Return the [x, y] coordinate for the center point of the cell that contains the specified text.  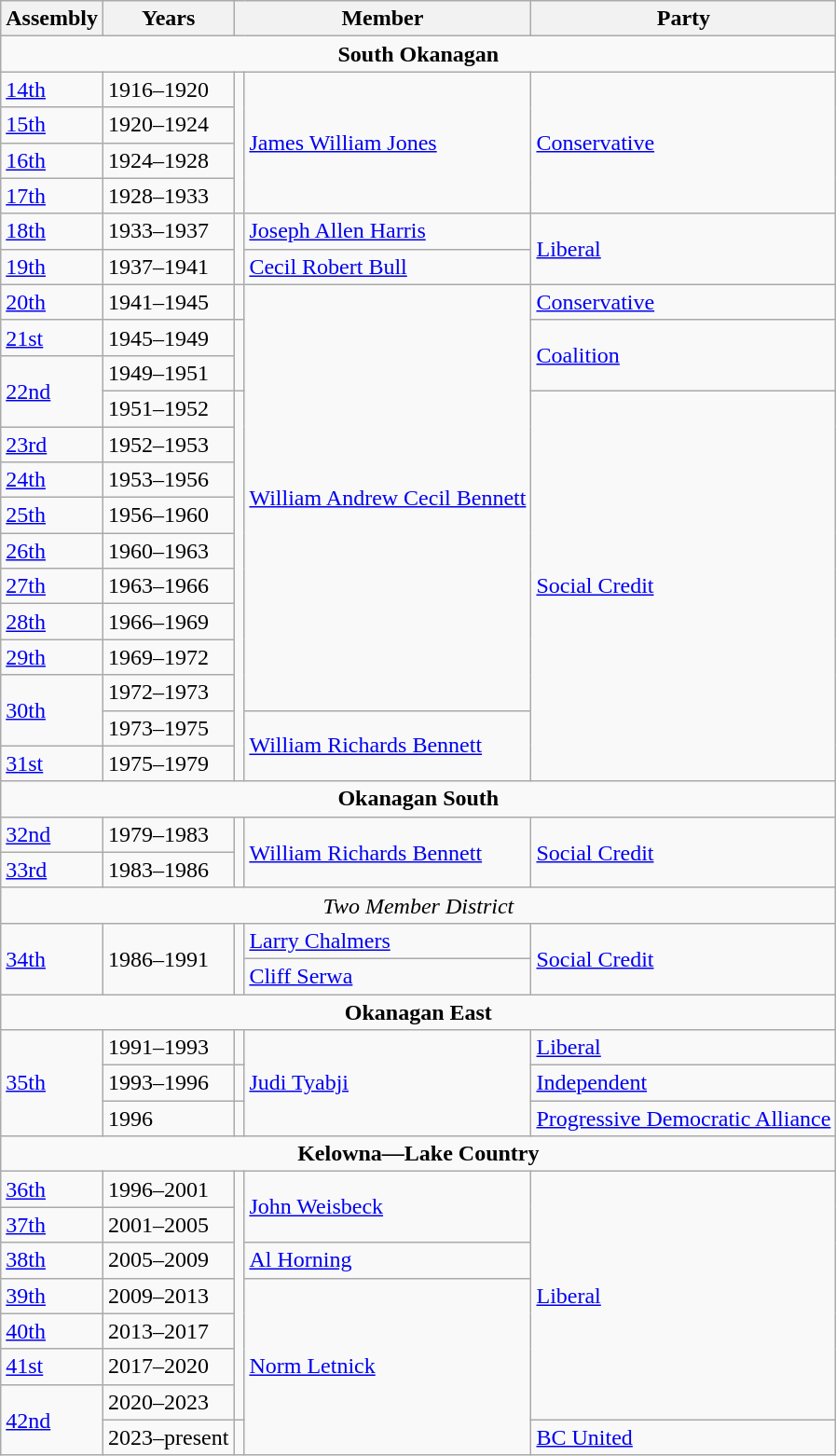
29th [52, 657]
2005–2009 [168, 1260]
Assembly [52, 19]
2023–present [168, 1437]
2017–2020 [168, 1367]
16th [52, 160]
42nd [52, 1420]
1949–1951 [168, 373]
40th [52, 1331]
BC United [684, 1437]
1973–1975 [168, 728]
2013–2017 [168, 1331]
1956–1960 [168, 515]
1933–1937 [168, 231]
William Andrew Cecil Bennett [388, 498]
1916–1920 [168, 89]
Independent [684, 1083]
1969–1972 [168, 657]
Judi Tyabji [388, 1083]
30th [52, 710]
2009–2013 [168, 1296]
35th [52, 1083]
1991–1993 [168, 1048]
34th [52, 958]
Progressive Democratic Alliance [684, 1119]
14th [52, 89]
Okanagan South [418, 799]
37th [52, 1225]
Member [382, 19]
1937–1941 [168, 267]
1979–1983 [168, 834]
John Weisbeck [388, 1207]
Al Horning [388, 1260]
18th [52, 231]
1941–1945 [168, 302]
1945–1949 [168, 337]
Cecil Robert Bull [388, 267]
25th [52, 515]
1920–1924 [168, 125]
24th [52, 480]
1983–1986 [168, 870]
Two Member District [418, 905]
Cliff Serwa [388, 976]
1986–1991 [168, 958]
32nd [52, 834]
26th [52, 551]
1951–1952 [168, 408]
27th [52, 586]
Joseph Allen Harris [388, 231]
Norm Letnick [388, 1367]
Kelowna—Lake Country [418, 1154]
2001–2005 [168, 1225]
19th [52, 267]
Larry Chalmers [388, 941]
South Okanagan [418, 54]
1996 [168, 1119]
1972–1973 [168, 693]
38th [52, 1260]
23rd [52, 445]
2020–2023 [168, 1402]
36th [52, 1189]
20th [52, 302]
Years [168, 19]
1924–1928 [168, 160]
1952–1953 [168, 445]
Coalition [684, 355]
17th [52, 196]
21st [52, 337]
1975–1979 [168, 763]
15th [52, 125]
31st [52, 763]
41st [52, 1367]
1996–2001 [168, 1189]
Okanagan East [418, 1011]
1953–1956 [168, 480]
1960–1963 [168, 551]
James William Jones [388, 143]
22nd [52, 391]
1993–1996 [168, 1083]
33rd [52, 870]
39th [52, 1296]
1928–1933 [168, 196]
1966–1969 [168, 622]
Party [684, 19]
28th [52, 622]
1963–1966 [168, 586]
